Find where the given text appears and provide that cell's center as (X, Y) coordinate. 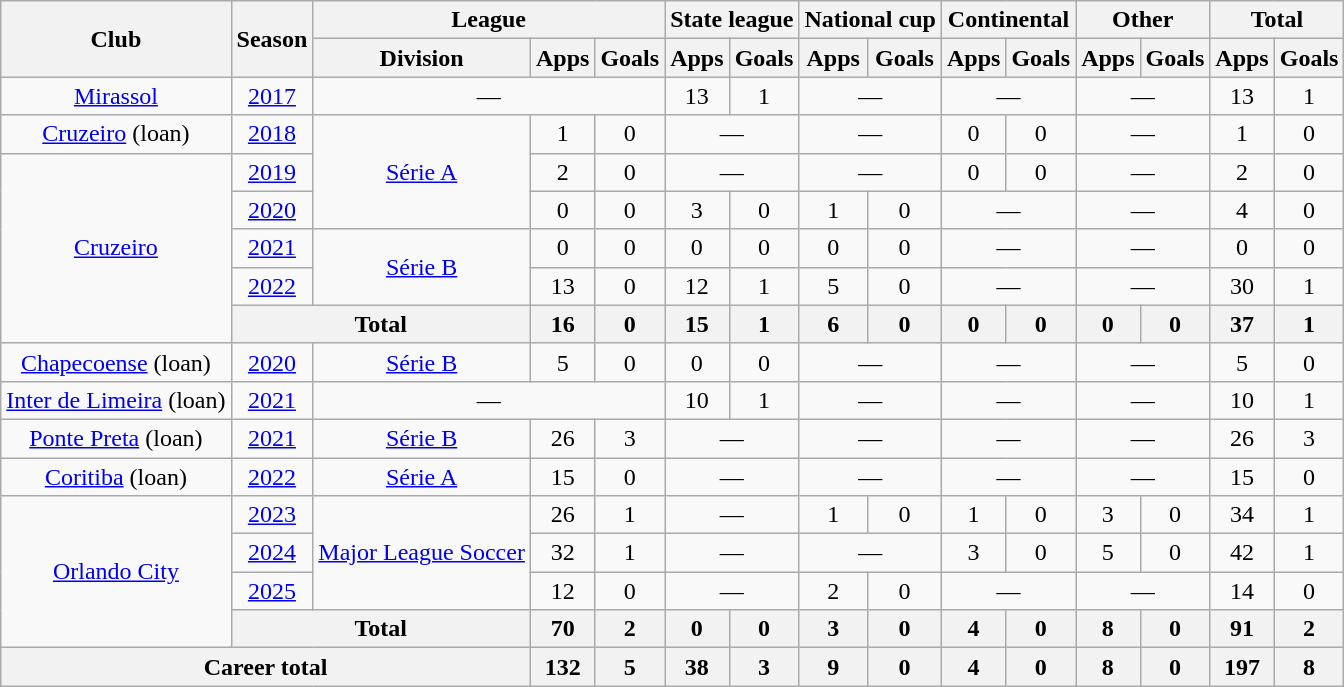
Inter de Limeira (loan) (116, 400)
14 (1242, 591)
30 (1242, 286)
9 (833, 667)
2024 (272, 553)
Other (1143, 20)
6 (833, 324)
Coritiba (loan) (116, 477)
National cup (870, 20)
Mirassol (116, 96)
70 (562, 629)
Major League Soccer (422, 553)
32 (562, 553)
2023 (272, 515)
Cruzeiro (loan) (116, 134)
Division (422, 58)
Orlando City (116, 572)
2019 (272, 172)
2018 (272, 134)
132 (562, 667)
42 (1242, 553)
2025 (272, 591)
Cruzeiro (116, 248)
16 (562, 324)
Season (272, 39)
37 (1242, 324)
197 (1242, 667)
2017 (272, 96)
Ponte Preta (loan) (116, 438)
91 (1242, 629)
Continental (1008, 20)
State league (732, 20)
League (489, 20)
34 (1242, 515)
Chapecoense (loan) (116, 362)
Career total (266, 667)
Club (116, 39)
38 (697, 667)
